Scan for the cell matching the given text and deliver its [x, y] coordinate at center. 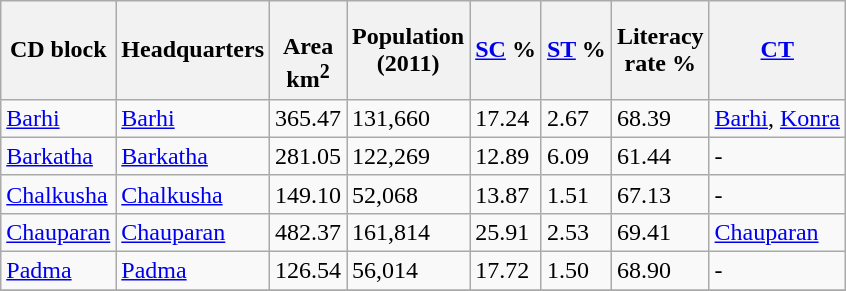
25.91 [506, 232]
13.87 [506, 194]
122,269 [408, 156]
67.13 [660, 194]
52,068 [408, 194]
281.05 [308, 156]
482.37 [308, 232]
17.24 [506, 118]
6.09 [576, 156]
17.72 [506, 271]
CT [777, 50]
2.67 [576, 118]
12.89 [506, 156]
1.51 [576, 194]
Population(2011) [408, 50]
161,814 [408, 232]
SC % [506, 50]
ST % [576, 50]
149.10 [308, 194]
131,660 [408, 118]
365.47 [308, 118]
CD block [58, 50]
126.54 [308, 271]
68.39 [660, 118]
Areakm2 [308, 50]
69.41 [660, 232]
68.90 [660, 271]
Barhi, Konra [777, 118]
61.44 [660, 156]
Headquarters [193, 50]
2.53 [576, 232]
Literacy rate % [660, 50]
56,014 [408, 271]
1.50 [576, 271]
